Extract the (x, y) coordinate from the center of the cell holding the provided text.  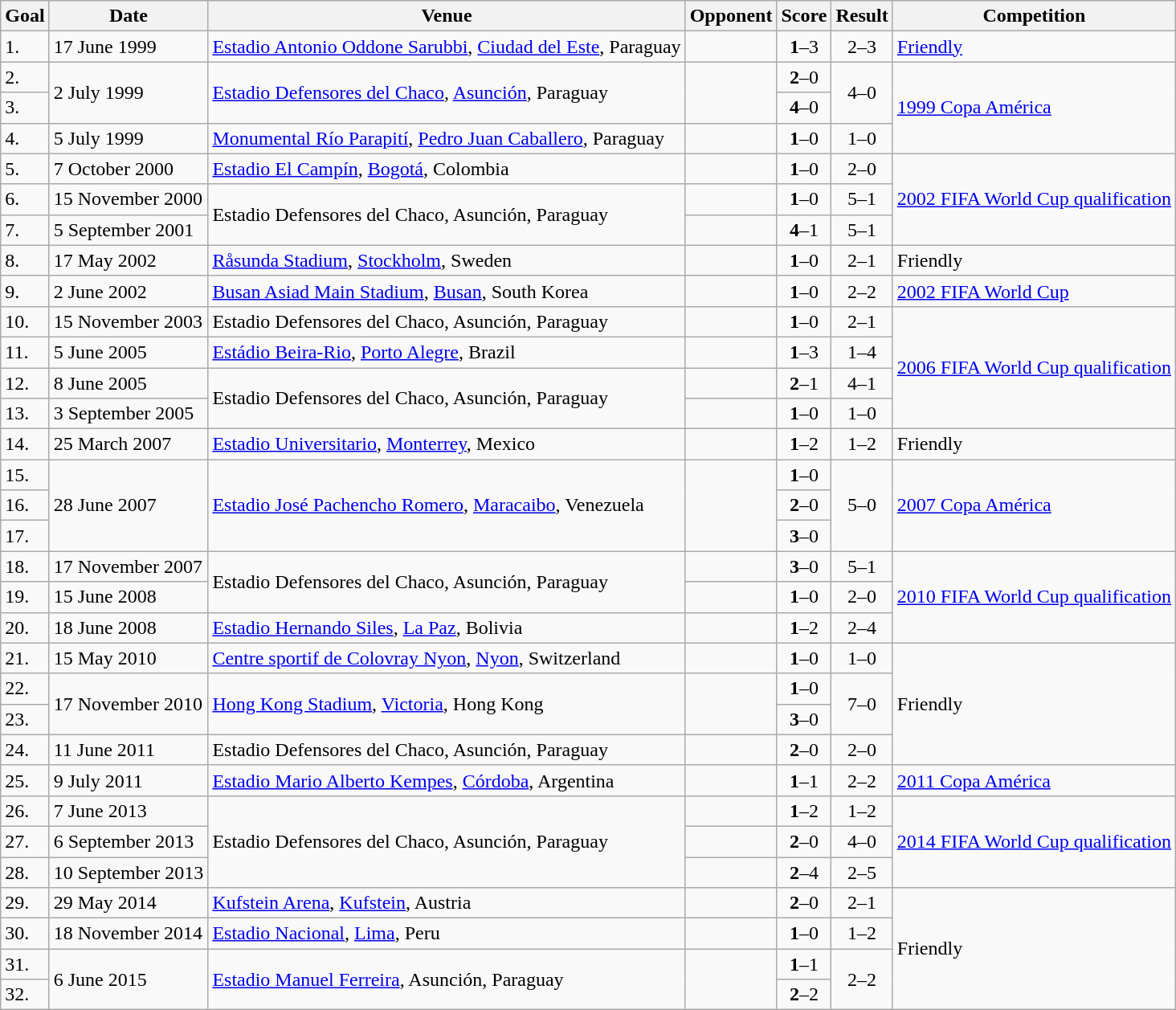
Opponent (731, 16)
7 June 2013 (129, 811)
7 October 2000 (129, 169)
15 June 2008 (129, 597)
Estadio Universitario, Monterrey, Mexico (447, 444)
18. (25, 566)
17 June 1999 (129, 47)
2 July 1999 (129, 92)
Result (862, 16)
17 November 2007 (129, 566)
Estadio José Pachencho Romero, Maracaibo, Venezuela (447, 505)
Hong Kong Stadium, Victoria, Hong Kong (447, 704)
29. (25, 903)
Estadio Mario Alberto Kempes, Córdoba, Argentina (447, 780)
Estadio Antonio Oddone Sarubbi, Ciudad del Este, Paraguay (447, 47)
1–4 (862, 352)
10. (25, 321)
2010 FIFA World Cup qualification (1034, 597)
Monumental Río Parapití, Pedro Juan Caballero, Paraguay (447, 138)
15. (25, 475)
26. (25, 811)
23. (25, 719)
5. (25, 169)
Date (129, 16)
2–3 (862, 47)
2002 FIFA World Cup (1034, 291)
1. (25, 47)
10 September 2013 (129, 872)
8 June 2005 (129, 383)
11. (25, 352)
Estádio Beira-Rio, Porto Alegre, Brazil (447, 352)
2014 FIFA World Cup qualification (1034, 841)
2002 FIFA World Cup qualification (1034, 199)
12. (25, 383)
32. (25, 995)
17 November 2010 (129, 704)
29 May 2014 (129, 903)
3. (25, 108)
Kufstein Arena, Kufstein, Austria (447, 903)
27. (25, 841)
1999 Copa América (1034, 108)
22. (25, 689)
6. (25, 199)
7–0 (862, 704)
5 July 1999 (129, 138)
Estadio Manuel Ferreira, Asunción, Paraguay (447, 979)
2007 Copa América (1034, 505)
25 March 2007 (129, 444)
4. (25, 138)
Råsunda Stadium, Stockholm, Sweden (447, 260)
6 September 2013 (129, 841)
Centre sportif de Colovray Nyon, Nyon, Switzerland (447, 658)
15 November 2000 (129, 199)
Estadio Hernando Siles, La Paz, Bolivia (447, 628)
17. (25, 536)
15 November 2003 (129, 321)
31. (25, 964)
21. (25, 658)
9 July 2011 (129, 780)
8. (25, 260)
Venue (447, 16)
2 June 2002 (129, 291)
5 June 2005 (129, 352)
6 June 2015 (129, 979)
28. (25, 872)
20. (25, 628)
19. (25, 597)
15 May 2010 (129, 658)
18 November 2014 (129, 934)
7. (25, 230)
Goal (25, 16)
3 September 2005 (129, 414)
5–0 (862, 505)
25. (25, 780)
2. (25, 77)
Estadio El Campín, Bogotá, Colombia (447, 169)
16. (25, 505)
Score (804, 16)
18 June 2008 (129, 628)
28 June 2007 (129, 505)
2011 Copa América (1034, 780)
13. (25, 414)
14. (25, 444)
9. (25, 291)
Estadio Nacional, Lima, Peru (447, 934)
Busan Asiad Main Stadium, Busan, South Korea (447, 291)
17 May 2002 (129, 260)
30. (25, 934)
Competition (1034, 16)
24. (25, 750)
11 June 2011 (129, 750)
2–5 (862, 872)
2006 FIFA World Cup qualification (1034, 367)
5 September 2001 (129, 230)
